Locate the cell with the specified text and output its (x, y) center coordinate. 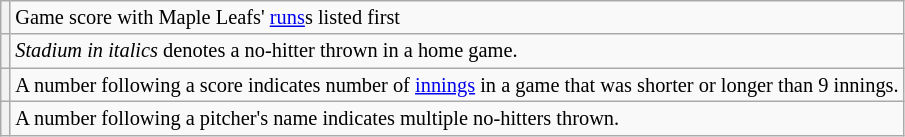
A number following a score indicates number of innings in a game that was shorter or longer than 9 innings. (456, 85)
Stadium in italics denotes a no-hitter thrown in a home game. (456, 51)
Game score with Maple Leafs' runss listed first (456, 17)
A number following a pitcher's name indicates multiple no-hitters thrown. (456, 118)
